Provide the [x, y] coordinate of the cell's center where the given text is located.  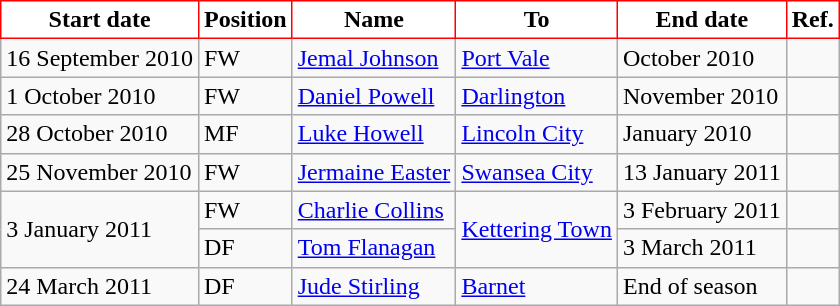
3 March 2011 [702, 248]
Tom Flanagan [374, 248]
October 2010 [702, 58]
To [537, 20]
End of season [702, 286]
Ref. [812, 20]
Swansea City [537, 172]
Luke Howell [374, 134]
3 January 2011 [100, 229]
Daniel Powell [374, 96]
Kettering Town [537, 229]
January 2010 [702, 134]
28 October 2010 [100, 134]
13 January 2011 [702, 172]
Jemal Johnson [374, 58]
Port Vale [537, 58]
Charlie Collins [374, 210]
Name [374, 20]
Jude Stirling [374, 286]
Lincoln City [537, 134]
16 September 2010 [100, 58]
3 February 2011 [702, 210]
Start date [100, 20]
24 March 2011 [100, 286]
November 2010 [702, 96]
1 October 2010 [100, 96]
Position [245, 20]
Barnet [537, 286]
Darlington [537, 96]
Jermaine Easter [374, 172]
25 November 2010 [100, 172]
End date [702, 20]
MF [245, 134]
